Extract the [x, y] coordinate from the center of the cell holding the provided text.  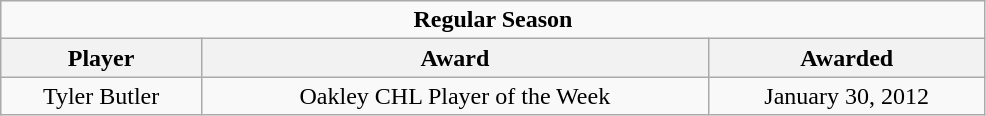
Oakley CHL Player of the Week [454, 96]
Award [454, 58]
Awarded [846, 58]
January 30, 2012 [846, 96]
Tyler Butler [102, 96]
Player [102, 58]
Regular Season [493, 20]
